Output the [X, Y] coordinate of the center of the cell containing the given text.  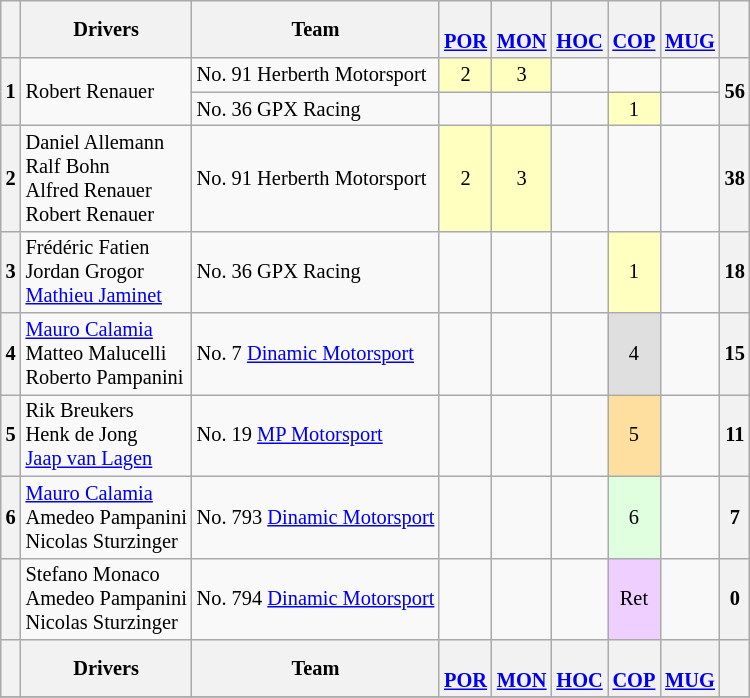
Frédéric Fatien Jordan Grogor Mathieu Jaminet [106, 272]
No. 7 Dinamic Motorsport [316, 354]
Mauro Calamia Matteo Malucelli Roberto Pampanini [106, 354]
Stefano Monaco Amedeo Pampanini Nicolas Sturzinger [106, 599]
56 [735, 92]
No. 19 MP Motorsport [316, 435]
No. 793 Dinamic Motorsport [316, 517]
Daniel Allemann Ralf Bohn Alfred Renauer Robert Renauer [106, 178]
No. 794 Dinamic Motorsport [316, 599]
18 [735, 272]
Ret [634, 599]
Mauro Calamia Amedeo Pampanini Nicolas Sturzinger [106, 517]
0 [735, 599]
38 [735, 178]
15 [735, 354]
Robert Renauer [106, 92]
11 [735, 435]
Rik Breukers Henk de Jong Jaap van Lagen [106, 435]
7 [735, 517]
